Return (X, Y) of the center of cell containing provided text 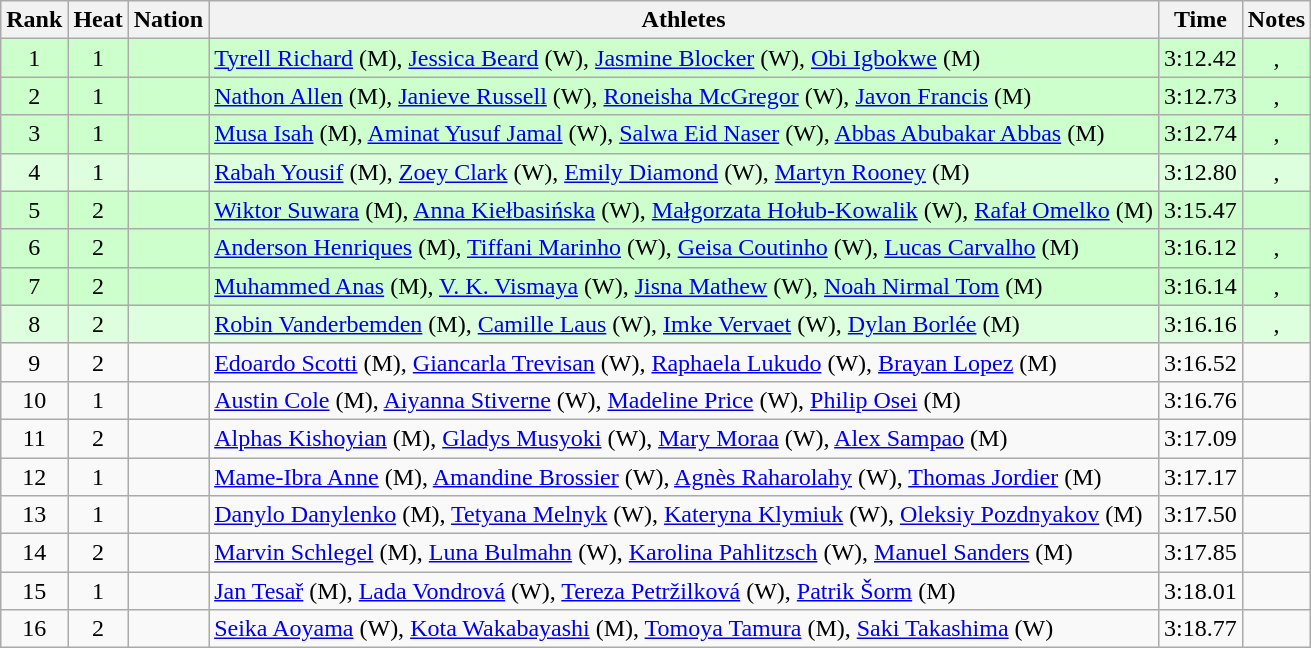
7 (34, 286)
Anderson Henriques (M), Tiffani Marinho (W), Geisa Coutinho (W), Lucas Carvalho (M) (684, 248)
Tyrell Richard (M), Jessica Beard (W), Jasmine Blocker (W), Obi Igbokwe (M) (684, 58)
Heat (98, 20)
8 (34, 324)
Nation (168, 20)
Mame-Ibra Anne (M), Amandine Brossier (W), Agnès Raharolahy (W), Thomas Jordier (M) (684, 477)
3:12.74 (1201, 134)
Seika Aoyama (W), Kota Wakabayashi (M), Tomoya Tamura (M), Saki Takashima (W) (684, 629)
Notes (1276, 20)
3:17.50 (1201, 515)
5 (34, 210)
Rank (34, 20)
3:12.80 (1201, 172)
14 (34, 553)
3:12.73 (1201, 96)
Athletes (684, 20)
Austin Cole (M), Aiyanna Stiverne (W), Madeline Price (W), Philip Osei (M) (684, 400)
3:16.12 (1201, 248)
4 (34, 172)
Jan Tesař (M), Lada Vondrová (W), Tereza Petržilková (W), Patrik Šorm (M) (684, 591)
3 (34, 134)
16 (34, 629)
3:17.09 (1201, 438)
13 (34, 515)
Rabah Yousif (M), Zoey Clark (W), Emily Diamond (W), Martyn Rooney (M) (684, 172)
3:17.85 (1201, 553)
15 (34, 591)
3:12.42 (1201, 58)
Musa Isah (M), Aminat Yusuf Jamal (W), Salwa Eid Naser (W), Abbas Abubakar Abbas (M) (684, 134)
Marvin Schlegel (M), Luna Bulmahn (W), Karolina Pahlitzsch (W), Manuel Sanders (M) (684, 553)
3:16.52 (1201, 362)
Wiktor Suwara (M), Anna Kiełbasińska (W), Małgorzata Hołub-Kowalik (W), Rafał Omelko (M) (684, 210)
3:17.17 (1201, 477)
Alphas Kishoyian (M), Gladys Musyoki (W), Mary Moraa (W), Alex Sampao (M) (684, 438)
6 (34, 248)
Nathon Allen (M), Janieve Russell (W), Roneisha McGregor (W), Javon Francis (M) (684, 96)
Robin Vanderbemden (M), Camille Laus (W), Imke Vervaet (W), Dylan Borlée (M) (684, 324)
3:18.01 (1201, 591)
12 (34, 477)
Time (1201, 20)
11 (34, 438)
Muhammed Anas (M), V. K. Vismaya (W), Jisna Mathew (W), Noah Nirmal Tom (M) (684, 286)
3:18.77 (1201, 629)
Danylo Danylenko (M), Tetyana Melnyk (W), Kateryna Klymiuk (W), Oleksiy Pozdnyakov (M) (684, 515)
3:16.76 (1201, 400)
10 (34, 400)
3:16.14 (1201, 286)
Edoardo Scotti (M), Giancarla Trevisan (W), Raphaela Lukudo (W), Brayan Lopez (M) (684, 362)
9 (34, 362)
3:15.47 (1201, 210)
3:16.16 (1201, 324)
